For the text-containing cell, return its midpoint in [x, y] coordinate format. 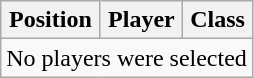
No players were selected [127, 58]
Class [218, 20]
Position [50, 20]
Player [141, 20]
